Find where the given text appears and provide that cell's center as [X, Y] coordinate. 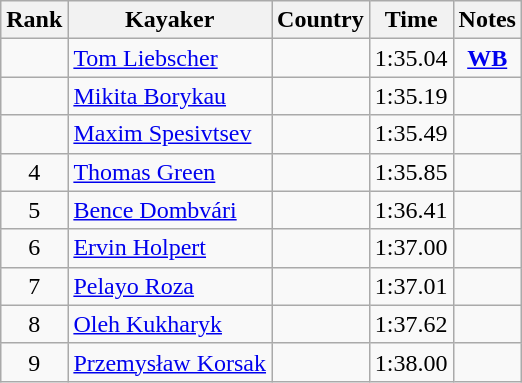
WB [487, 58]
1:38.00 [411, 362]
7 [34, 286]
Tom Liebscher [170, 58]
Przemysław Korsak [170, 362]
Oleh Kukharyk [170, 324]
4 [34, 172]
Mikita Borykau [170, 96]
Country [321, 20]
Ervin Holpert [170, 248]
6 [34, 248]
1:35.04 [411, 58]
1:37.01 [411, 286]
1:37.62 [411, 324]
Rank [34, 20]
Time [411, 20]
1:35.49 [411, 134]
1:35.19 [411, 96]
1:35.85 [411, 172]
Maxim Spesivtsev [170, 134]
1:37.00 [411, 248]
Bence Dombvári [170, 210]
Kayaker [170, 20]
8 [34, 324]
Pelayo Roza [170, 286]
5 [34, 210]
9 [34, 362]
1:36.41 [411, 210]
Notes [487, 20]
Thomas Green [170, 172]
